For the text-containing cell, return its midpoint in [x, y] coordinate format. 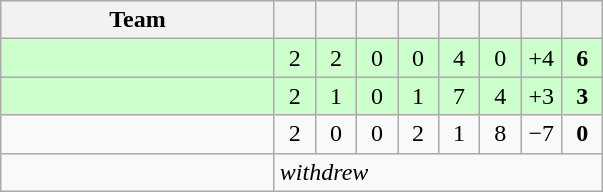
withdrew [438, 172]
Team [138, 20]
7 [460, 96]
+3 [542, 96]
−7 [542, 134]
+4 [542, 58]
8 [500, 134]
3 [582, 96]
6 [582, 58]
